Pinpoint the cell where the given text exists, returning its (x, y) midpoint coordinate. 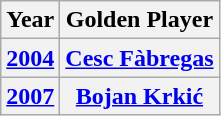
2007 (30, 96)
Year (30, 20)
2004 (30, 58)
Bojan Krkić (140, 96)
Golden Player (140, 20)
Cesc Fàbregas (140, 58)
